Determine the [x, y] coordinate at the center of the cell enclosing the given text.  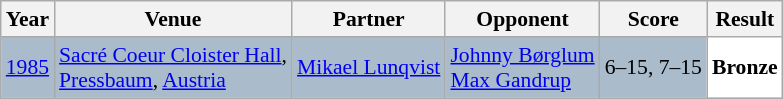
Result [745, 19]
6–15, 7–15 [654, 68]
Sacré Coeur Cloister Hall,Pressbaum, Austria [173, 68]
Bronze [745, 68]
Score [654, 19]
Mikael Lunqvist [368, 68]
Johnny Børglum Max Gandrup [522, 68]
Partner [368, 19]
Opponent [522, 19]
Year [28, 19]
1985 [28, 68]
Venue [173, 19]
